Return the [x, y] coordinate for the center point of the cell that contains the specified text.  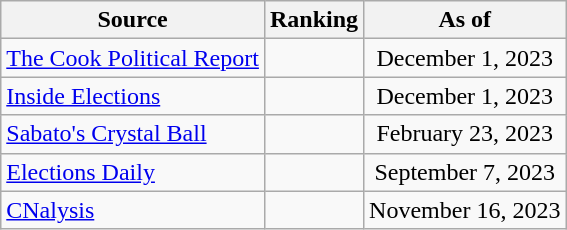
February 23, 2023 [465, 134]
CNalysis [133, 210]
Ranking [314, 20]
Elections Daily [133, 172]
The Cook Political Report [133, 58]
As of [465, 20]
September 7, 2023 [465, 172]
Source [133, 20]
Sabato's Crystal Ball [133, 134]
Inside Elections [133, 96]
November 16, 2023 [465, 210]
